Locate the cell with the specified text and output its [X, Y] center coordinate. 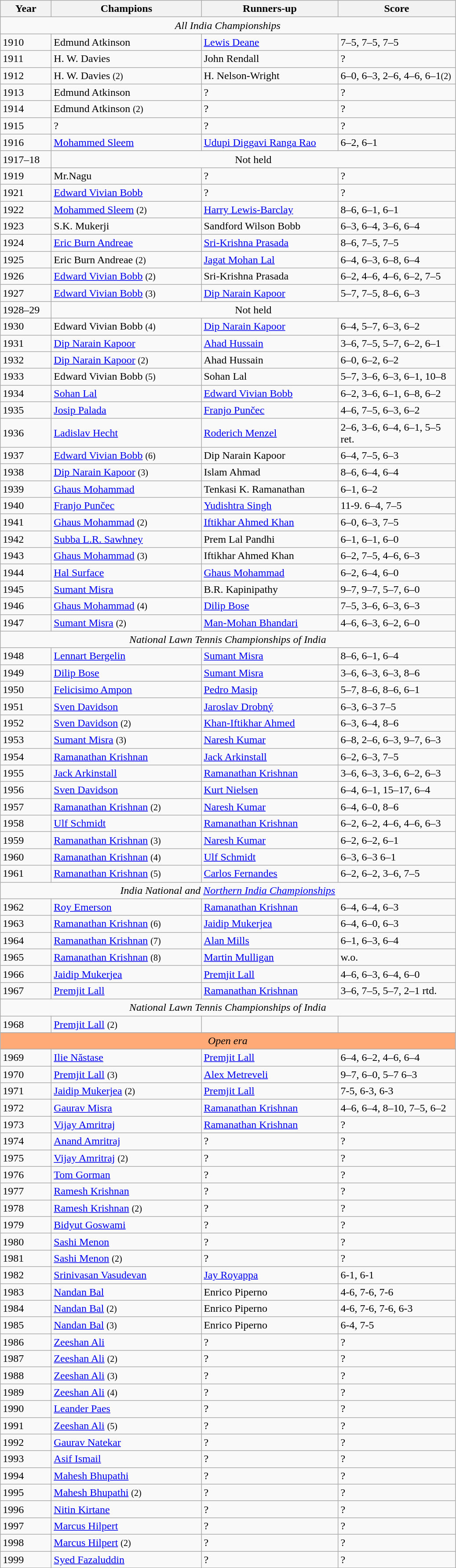
1954 [26, 756]
1934 [26, 393]
Nandan Bal (2) [127, 1309]
1999 [26, 1560]
Ramesh Krishnan (2) [127, 1208]
1946 [26, 606]
6–2, 6–4, 6–0 [397, 573]
6–2, 6–3, 7–5 [397, 756]
Yudishtra Singh [270, 506]
Carlos Fernandes [270, 874]
1992 [26, 1442]
Jay Royappa [270, 1275]
Score [397, 9]
Sumant Misra (3) [127, 740]
Edward Vivian Bobb (6) [127, 455]
Ladislav Hecht [127, 432]
6–0, 6–3, 7–5 [397, 523]
6–4, 6–1, 15–17, 6–4 [397, 790]
Marcus Hilpert (2) [127, 1543]
Eric Burn Andreae (2) [127, 260]
Udupi Diggavi Ranga Rao [270, 142]
Jaroslav Drobný [270, 706]
Zeeshan Ali (5) [127, 1426]
Zeeshan Ali (4) [127, 1392]
1976 [26, 1175]
9–7, 9–7, 5–7, 6–0 [397, 589]
6–4, 6–2, 4–6, 6–4 [397, 1058]
All India Championships [228, 25]
8–6, 7–5, 7–5 [397, 243]
Anand Amritraj [127, 1141]
1979 [26, 1225]
Sashi Menon (2) [127, 1258]
1983 [26, 1292]
1981 [26, 1258]
Sumant Misra (2) [127, 623]
Jaidip Mukerjea (2) [127, 1091]
1970 [26, 1074]
6–1, 6–2 [397, 489]
1911 [26, 59]
6–4, 6–0, 8–6 [397, 807]
1925 [26, 260]
1962 [26, 907]
4-6, 7-6, 7-6, 6-3 [397, 1309]
4–6, 6–3, 6–2, 6–0 [397, 623]
1917–18 [26, 159]
Eric Burn Andreae [127, 243]
Open era [228, 1041]
Ramanathan Krishnan (5) [127, 874]
1995 [26, 1492]
1959 [26, 840]
1953 [26, 740]
Lewis Deane [270, 42]
Nitin Kirtane [127, 1509]
1945 [26, 589]
1988 [26, 1376]
w.o. [397, 957]
1950 [26, 690]
6–4, 7–5, 6–3 [397, 455]
Islam Ahmad [270, 472]
1989 [26, 1392]
Felicisimo Ampon [127, 690]
6–3, 6–4, 3–6, 6–4 [397, 226]
1940 [26, 506]
6–3, 6–3 6–1 [397, 857]
1930 [26, 327]
1957 [26, 807]
6–2, 6–2, 4–6, 4–6, 6–3 [397, 824]
Mr.Nagu [127, 176]
Harry Lewis-Barclay [270, 210]
1942 [26, 539]
6–2, 4–6, 4–6, 6–2, 7–5 [397, 276]
1967 [26, 991]
Tenkasi K. Ramanathan [270, 489]
3–6, 7–5, 5–7, 2–1 rtd. [397, 991]
1975 [26, 1158]
4–6, 6–3, 6–4, 6–0 [397, 974]
Premjit Lall (3) [127, 1074]
Sashi Menon [127, 1241]
1916 [26, 142]
1949 [26, 673]
1923 [26, 226]
1914 [26, 109]
Zeeshan Ali (3) [127, 1376]
5–7, 7–5, 8–6, 6–3 [397, 293]
Mahesh Bhupathi (2) [127, 1492]
Mahesh Bhupathi [127, 1476]
1941 [26, 523]
Alex Metreveli [270, 1074]
Bidyut Goswami [127, 1225]
Ramanathan Krishnan (2) [127, 807]
1997 [26, 1526]
Zeeshan Ali (2) [127, 1359]
Edward Vivian Bobb (4) [127, 327]
1972 [26, 1108]
1933 [26, 377]
6–2, 3–6, 6–1, 6–8, 6–2 [397, 393]
6–4, 6–0, 6–3 [397, 924]
Edward Vivian Bobb (2) [127, 276]
1971 [26, 1091]
Premjit Lall (2) [127, 1024]
11-9. 6–4, 7–5 [397, 506]
Pedro Masip [270, 690]
1935 [26, 410]
Mohammed Sleem (2) [127, 210]
Ramesh Krishnan [127, 1191]
1943 [26, 556]
4-6, 7-6, 7-6 [397, 1292]
Ghaus Mohammad (3) [127, 556]
1990 [26, 1409]
1955 [26, 773]
3–6, 6–3, 6–3, 8–6 [397, 673]
B.R. Kapinipathy [270, 589]
8–6, 6–4, 6–4 [397, 472]
6–0, 6–2, 6–2 [397, 360]
Man-Mohan Bhandari [270, 623]
1958 [26, 824]
3–6, 6–3, 3–6, 6–2, 6–3 [397, 773]
Dip Narain Kapoor (3) [127, 472]
Subba L.R. Sawhney [127, 539]
Ghaus Mohammad (2) [127, 523]
Leander Paes [127, 1409]
1960 [26, 857]
1924 [26, 243]
6–2, 6–1 [397, 142]
Sven Davidson (2) [127, 723]
Jagat Mohan Lal [270, 260]
India National and Northern India Championships [228, 890]
1973 [26, 1125]
6-4, 7-5 [397, 1325]
1927 [26, 293]
Year [26, 9]
1938 [26, 472]
1922 [26, 210]
Ramanathan Krishnan (6) [127, 924]
1965 [26, 957]
5–7, 8–6, 8–6, 6–1 [397, 690]
Tom Gorman [127, 1175]
Ramanathan Krishnan (4) [127, 857]
Zeeshan Ali [127, 1342]
1948 [26, 656]
1968 [26, 1024]
Ramanathan Krishnan (3) [127, 840]
Lennart Bergelin [127, 656]
Dip Narain Kapoor (2) [127, 360]
1974 [26, 1141]
6–3, 6–3 7–5 [397, 706]
Ghaus Mohammad (4) [127, 606]
1947 [26, 623]
Martin Mulligan [270, 957]
Ramanathan Krishnan (8) [127, 957]
1982 [26, 1275]
Sandford Wilson Bobb [270, 226]
1998 [26, 1543]
H. W. Davies (2) [127, 76]
1963 [26, 924]
Champions [127, 9]
Roderich Menzel [270, 432]
Syed Fazaluddin [127, 1560]
Gaurav Misra [127, 1108]
1977 [26, 1191]
1969 [26, 1058]
1961 [26, 874]
Ilie Năstase [127, 1058]
1986 [26, 1342]
1912 [26, 76]
1951 [26, 706]
4–6, 6–4, 8–10, 7–5, 6–2 [397, 1108]
1915 [26, 126]
1978 [26, 1208]
1928–29 [26, 310]
1926 [26, 276]
7–5, 7–5, 7–5 [397, 42]
Khan-Iftikhar Ahmed [270, 723]
6–0, 6–3, 2–6, 4–6, 6–1(2) [397, 76]
6-1, 6-1 [397, 1275]
Edmund Atkinson (2) [127, 109]
7-5, 6-3, 6-3 [397, 1091]
Josip Palada [127, 410]
1991 [26, 1426]
Vijay Amritraj (2) [127, 1158]
1996 [26, 1509]
John Rendall [270, 59]
6–1, 6–1, 6–0 [397, 539]
H. W. Davies [127, 59]
1944 [26, 573]
7–5, 3–6, 6–3, 6–3 [397, 606]
Edward Vivian Bobb (3) [127, 293]
Roy Emerson [127, 907]
Nandan Bal (3) [127, 1325]
6–4, 6–4, 6–3 [397, 907]
Prem Lal Pandhi [270, 539]
3–6, 7–5, 5–7, 6–2, 6–1 [397, 343]
Runners-up [270, 9]
1966 [26, 974]
Alan Mills [270, 940]
1956 [26, 790]
1937 [26, 455]
Nandan Bal [127, 1292]
1980 [26, 1241]
6–8, 2–6, 6–3, 9–7, 6–3 [397, 740]
Kurt Nielsen [270, 790]
6–2, 7–5, 4–6, 6–3 [397, 556]
1952 [26, 723]
S.K. Mukerji [127, 226]
Gaurav Natekar [127, 1442]
Asif Ismail [127, 1459]
6–4, 5–7, 6–3, 6–2 [397, 327]
1936 [26, 432]
Mohammed Sleem [127, 142]
1993 [26, 1459]
6–4, 6–3, 6–8, 6–4 [397, 260]
1910 [26, 42]
1921 [26, 192]
1994 [26, 1476]
6–3, 6–4, 8–6 [397, 723]
1964 [26, 940]
6–2, 6–2, 3–6, 7–5 [397, 874]
9–7, 6–0, 5–7 6–3 [397, 1074]
8–6, 6–1, 6–1 [397, 210]
4–6, 7–5, 6–3, 6–2 [397, 410]
H. Nelson-Wright [270, 76]
Ramanathan Krishnan (7) [127, 940]
1939 [26, 489]
1932 [26, 360]
Srinivasan Vasudevan [127, 1275]
2–6, 3–6, 6–4, 6–1, 5–5 ret. [397, 432]
1913 [26, 92]
Marcus Hilpert [127, 1526]
Hal Surface [127, 573]
6–2, 6–2, 6–1 [397, 840]
Edward Vivian Bobb (5) [127, 377]
Vijay Amritraj [127, 1125]
1931 [26, 343]
5–7, 3–6, 6–3, 6–1, 10–8 [397, 377]
6–1, 6–3, 6–4 [397, 940]
1984 [26, 1309]
1987 [26, 1359]
1919 [26, 176]
8–6, 6–1, 6–4 [397, 656]
1985 [26, 1325]
